Provide the [X, Y] coordinate of the cell's center where the given text is located.  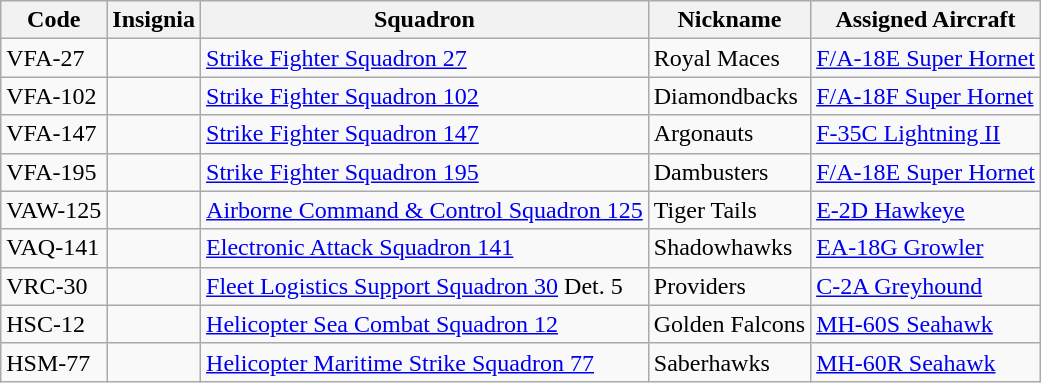
VFA-147 [54, 134]
Dambusters [729, 172]
Golden Falcons [729, 324]
VFA-102 [54, 96]
Fleet Logistics Support Squadron 30 Det. 5 [425, 286]
Strike Fighter Squadron 147 [425, 134]
HSC-12 [54, 324]
Electronic Attack Squadron 141 [425, 248]
Nickname [729, 20]
Airborne Command & Control Squadron 125 [425, 210]
Diamondbacks [729, 96]
VRC-30 [54, 286]
MH-60S Seahawk [926, 324]
Providers [729, 286]
HSM-77 [54, 362]
VAQ-141 [54, 248]
VFA-27 [54, 58]
Royal Maces [729, 58]
MH-60R Seahawk [926, 362]
EA-18G Growler [926, 248]
Helicopter Maritime Strike Squadron 77 [425, 362]
Insignia [154, 20]
F-35C Lightning II [926, 134]
Strike Fighter Squadron 195 [425, 172]
Shadowhawks [729, 248]
Argonauts [729, 134]
Strike Fighter Squadron 27 [425, 58]
Strike Fighter Squadron 102 [425, 96]
Code [54, 20]
Squadron [425, 20]
Saberhawks [729, 362]
Tiger Tails [729, 210]
Helicopter Sea Combat Squadron 12 [425, 324]
F/A-18F Super Hornet [926, 96]
Assigned Aircraft [926, 20]
E-2D Hawkeye [926, 210]
VFA-195 [54, 172]
C-2A Greyhound [926, 286]
VAW-125 [54, 210]
